Provide the [x, y] coordinate of the cell's center where the given text is located.  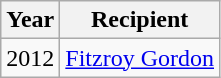
Recipient [140, 20]
Year [30, 20]
2012 [30, 58]
Fitzroy Gordon [140, 58]
